Locate the cell with the specified text and output its [X, Y] center coordinate. 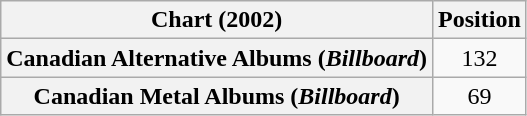
Canadian Metal Albums (Billboard) [217, 96]
Chart (2002) [217, 20]
69 [480, 96]
Position [480, 20]
Canadian Alternative Albums (Billboard) [217, 58]
132 [480, 58]
